Output the (X, Y) coordinate of the center of the cell containing the given text.  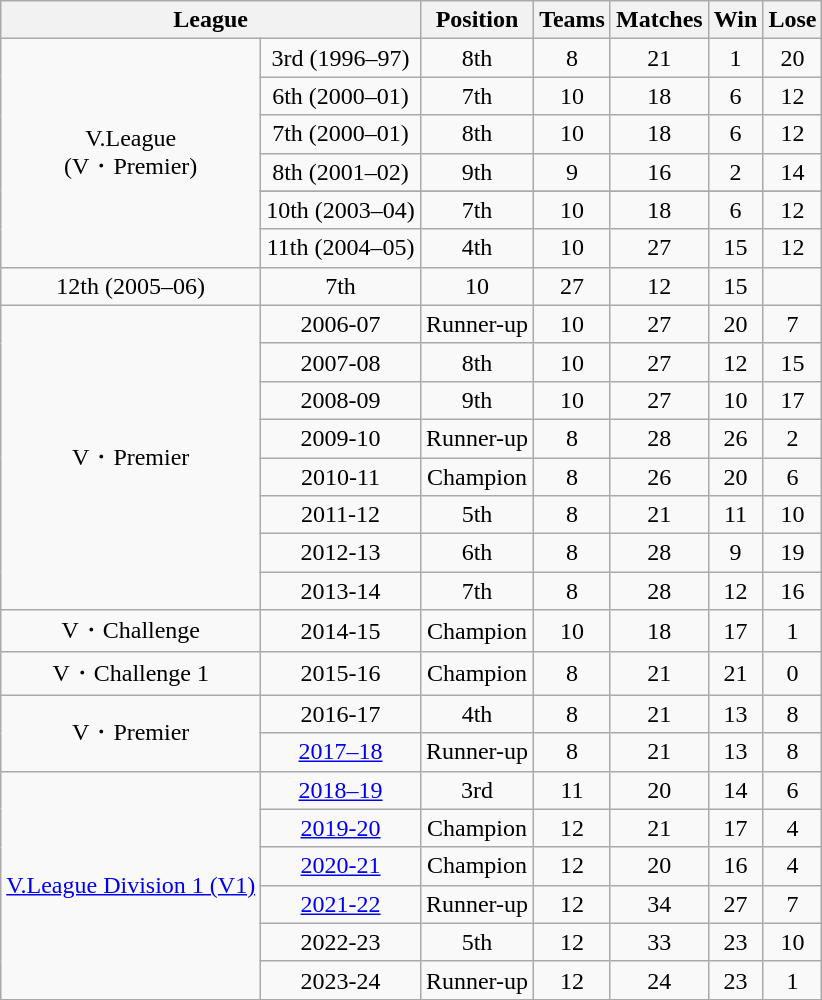
2010-11 (341, 477)
V・Challenge (131, 632)
7th (2000–01) (341, 134)
League (211, 20)
2020-21 (341, 866)
2022-23 (341, 942)
2018–19 (341, 790)
11th (2004–05) (341, 248)
2012-13 (341, 553)
2015-16 (341, 674)
Win (736, 20)
24 (659, 980)
6th (2000–01) (341, 96)
3rd (1996–97) (341, 58)
V.League (V・Premier) (131, 153)
2013-14 (341, 591)
2017–18 (341, 752)
V.League Division 1 (V1) (131, 885)
34 (659, 904)
6th (476, 553)
2008-09 (341, 400)
2006-07 (341, 324)
2019-20 (341, 828)
3rd (476, 790)
2014-15 (341, 632)
0 (792, 674)
2009-10 (341, 438)
10th (2003–04) (341, 210)
8th (2001–02) (341, 172)
2007-08 (341, 362)
19 (792, 553)
V・Challenge 1 (131, 674)
33 (659, 942)
2023-24 (341, 980)
2011-12 (341, 515)
2016-17 (341, 714)
Lose (792, 20)
Position (476, 20)
Teams (572, 20)
12th (2005–06) (131, 286)
2021-22 (341, 904)
Matches (659, 20)
